Search for the cell housing the specified text and yield its (x, y) center coordinate. 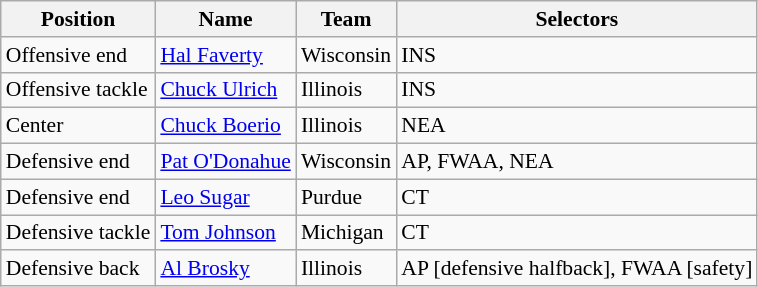
Hal Faverty (226, 55)
Team (346, 19)
Pat O'Donahue (226, 162)
AP [defensive halfback], FWAA [safety] (576, 269)
Center (78, 126)
Chuck Boerio (226, 126)
AP, FWAA, NEA (576, 162)
Selectors (576, 19)
Michigan (346, 233)
NEA (576, 126)
Defensive back (78, 269)
Name (226, 19)
Leo Sugar (226, 197)
Position (78, 19)
Tom Johnson (226, 233)
Offensive end (78, 55)
Purdue (346, 197)
Chuck Ulrich (226, 90)
Offensive tackle (78, 90)
Al Brosky (226, 269)
Defensive tackle (78, 233)
